Determine the (X, Y) coordinate at the center of the cell enclosing the given text.  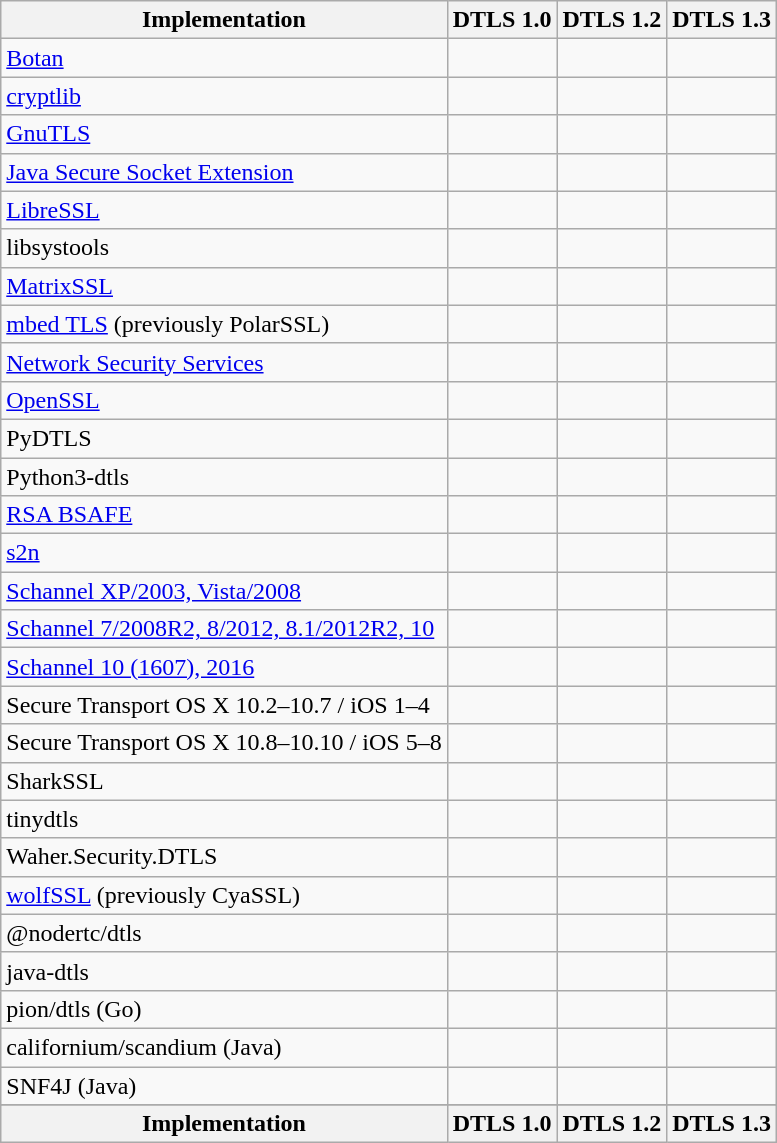
PyDTLS (224, 438)
libsystools (224, 248)
LibreSSL (224, 210)
Java Secure Socket Extension (224, 172)
java-dtls (224, 971)
OpenSSL (224, 400)
mbed TLS (previously PolarSSL) (224, 324)
Schannel 10 (1607), 2016 (224, 667)
@nodertc/dtls (224, 933)
Secure Transport OS X 10.8–10.10 / iOS 5–8 (224, 743)
tinydtls (224, 819)
GnuTLS (224, 134)
wolfSSL (previously CyaSSL) (224, 895)
Network Security Services (224, 362)
cryptlib (224, 96)
Schannel 7/2008R2, 8/2012, 8.1/2012R2, 10 (224, 629)
Secure Transport OS X 10.2–10.7 / iOS 1–4 (224, 705)
SNF4J (Java) (224, 1085)
SharkSSL (224, 781)
Schannel XP/2003, Vista/2008 (224, 591)
RSA BSAFE (224, 515)
pion/dtls (Go) (224, 1009)
Waher.Security.DTLS (224, 857)
Botan (224, 58)
MatrixSSL (224, 286)
Python3-dtls (224, 477)
californium/scandium (Java) (224, 1047)
s2n (224, 553)
